Provide the [X, Y] coordinate of the cell's center where the given text is located.  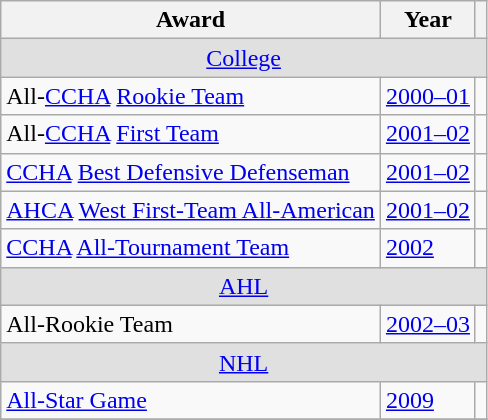
Award [191, 20]
AHL [244, 286]
All-Rookie Team [191, 324]
All-CCHA Rookie Team [191, 96]
College [244, 58]
2009 [428, 400]
CCHA All-Tournament Team [191, 248]
NHL [244, 362]
Year [428, 20]
CCHA Best Defensive Defenseman [191, 172]
2000–01 [428, 96]
All-Star Game [191, 400]
AHCA West First-Team All-American [191, 210]
2002–03 [428, 324]
2002 [428, 248]
All-CCHA First Team [191, 134]
